Determine the [x, y] coordinate at the center of the cell enclosing the given text.  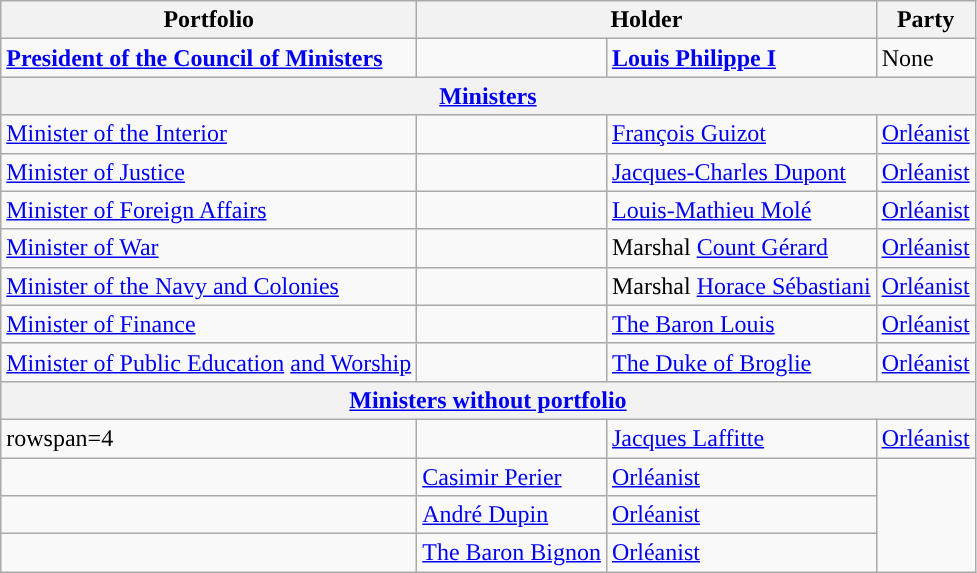
Minister of the Navy and Colonies [209, 286]
The Baron Bignon [512, 553]
Louis Philippe I [741, 58]
Party [926, 20]
Casimir Perier [512, 477]
Minister of Finance [209, 324]
Minister of Foreign Affairs [209, 210]
Marshal Count Gérard [741, 248]
Portfolio [209, 20]
Ministers [488, 96]
The Baron Louis [741, 324]
André Dupin [512, 515]
Jacques-Charles Dupont [741, 172]
None [926, 58]
Minister of War [209, 248]
Louis-Mathieu Molé [741, 210]
François Guizot [741, 134]
Ministers without portfolio [488, 400]
Marshal Horace Sébastiani [741, 286]
Minister of Justice [209, 172]
The Duke of Broglie [741, 362]
President of the Council of Ministers [209, 58]
rowspan=4 [209, 438]
Minister of Public Education and Worship [209, 362]
Holder [646, 20]
Minister of the Interior [209, 134]
Jacques Laffitte [741, 438]
